Determine the (x, y) coordinate at the center of the cell enclosing the given text.  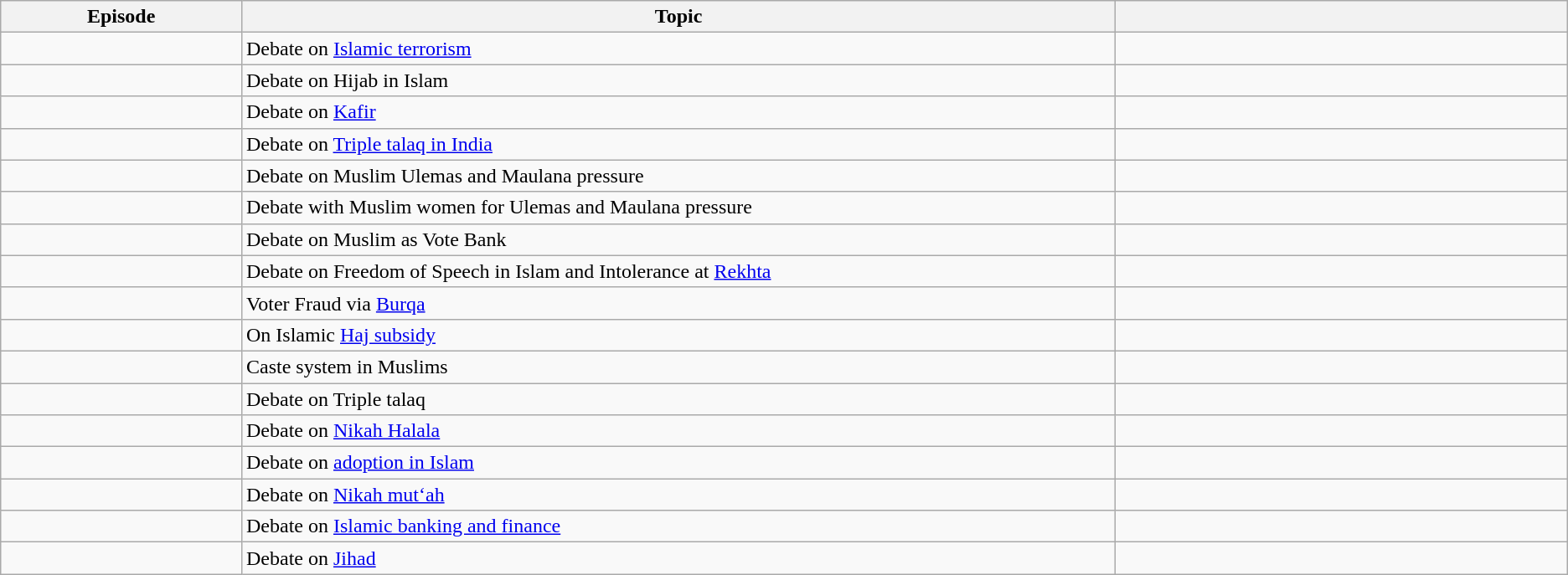
On Islamic Haj subsidy (678, 335)
Debate on Jihad (678, 558)
Debate on Nikah Halala (678, 431)
Debate on Muslim Ulemas and Maulana pressure (678, 176)
Debate on Kafir (678, 112)
Topic (678, 17)
Voter Fraud via Burqa (678, 303)
Caste system in Muslims (678, 367)
Debate on Nikah mut‘ah (678, 495)
Debate on Triple talaq in India (678, 144)
Debate on Islamic banking and finance (678, 526)
Debate on adoption in Islam (678, 463)
Debate with Muslim women for Ulemas and Maulana pressure (678, 208)
Debate on Freedom of Speech in Islam and Intolerance at Rekhta (678, 271)
Debate on Muslim as Vote Bank (678, 239)
Debate on Triple talaq (678, 399)
Debate on Islamic terrorism (678, 49)
Debate on Hijab in Islam (678, 80)
Episode (121, 17)
